Determine the (x, y) coordinate at the center of the cell enclosing the given text.  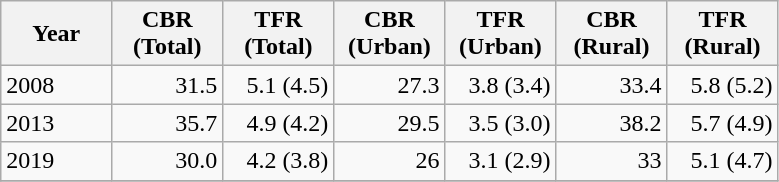
TFR (Urban) (500, 34)
Year (56, 34)
3.8 (3.4) (500, 85)
35.7 (168, 123)
38.2 (612, 123)
30.0 (168, 161)
CBR (Urban) (390, 34)
TFR (Rural) (722, 34)
4.2 (3.8) (278, 161)
27.3 (390, 85)
31.5 (168, 85)
TFR (Total) (278, 34)
2013 (56, 123)
33 (612, 161)
29.5 (390, 123)
3.5 (3.0) (500, 123)
CBR (Total) (168, 34)
5.7 (4.9) (722, 123)
CBR (Rural) (612, 34)
2019 (56, 161)
5.8 (5.2) (722, 85)
5.1 (4.7) (722, 161)
2008 (56, 85)
26 (390, 161)
3.1 (2.9) (500, 161)
5.1 (4.5) (278, 85)
4.9 (4.2) (278, 123)
33.4 (612, 85)
